Scan for the cell matching the given text and deliver its (X, Y) coordinate at center. 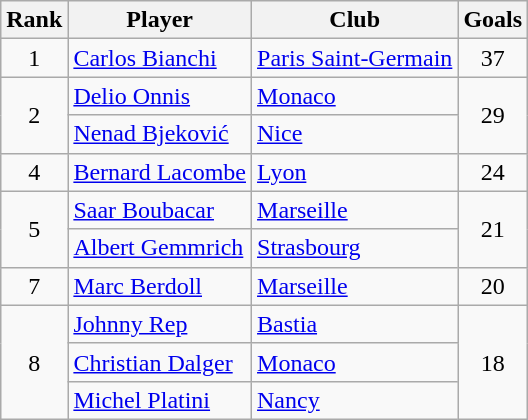
Lyon (355, 172)
Strasbourg (355, 248)
Bernard Lacombe (160, 172)
7 (34, 286)
24 (493, 172)
Michel Platini (160, 400)
21 (493, 229)
Carlos Bianchi (160, 58)
Christian Dalger (160, 362)
Rank (34, 20)
8 (34, 362)
Bastia (355, 324)
1 (34, 58)
Saar Boubacar (160, 210)
18 (493, 362)
20 (493, 286)
Nenad Bjeković (160, 134)
Albert Gemmrich (160, 248)
5 (34, 229)
Johnny Rep (160, 324)
37 (493, 58)
Player (160, 20)
4 (34, 172)
Nice (355, 134)
Goals (493, 20)
Delio Onnis (160, 96)
2 (34, 115)
29 (493, 115)
Club (355, 20)
Nancy (355, 400)
Marc Berdoll (160, 286)
Paris Saint-Germain (355, 58)
